Find where the given text appears and provide that cell's center as [x, y] coordinate. 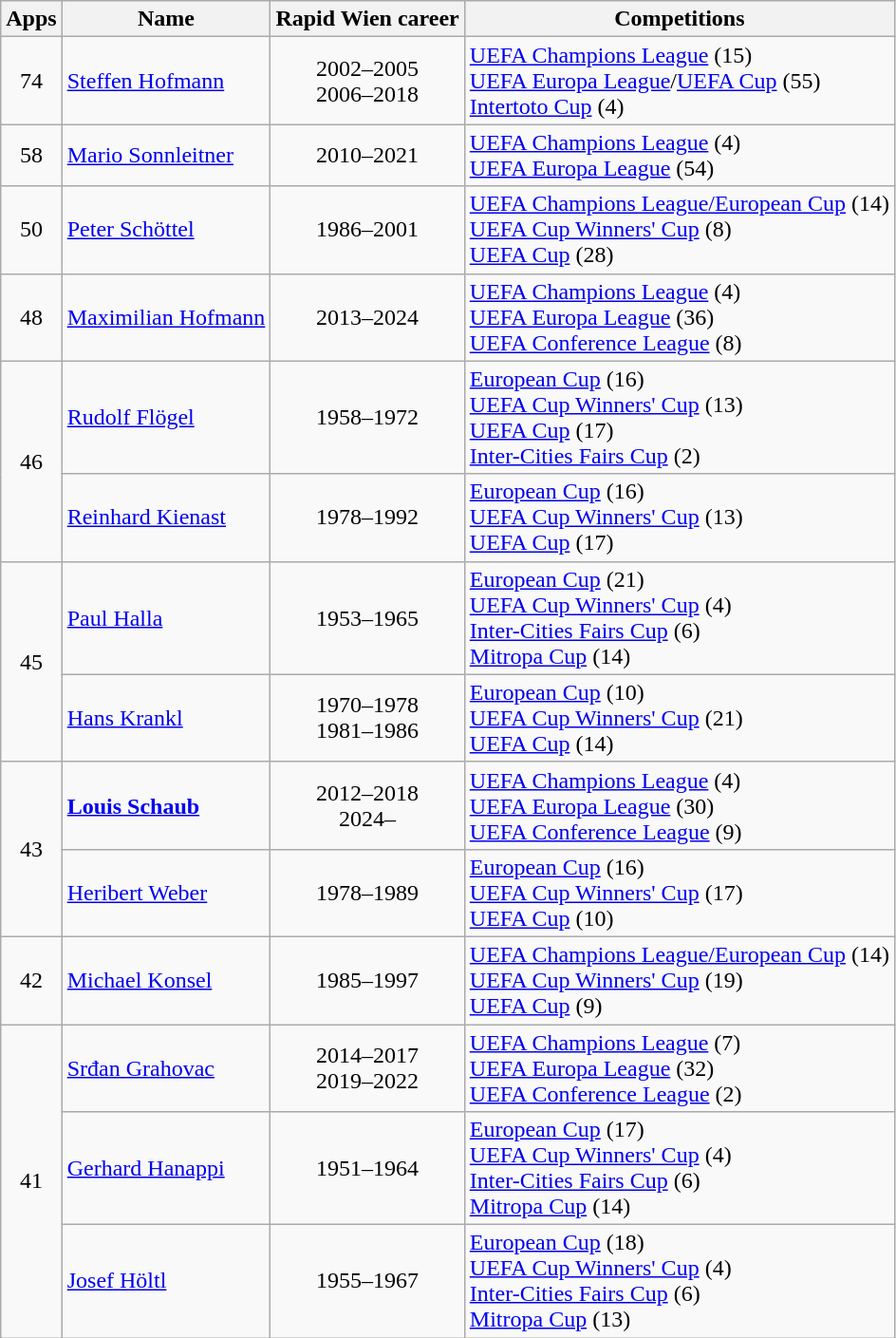
2002–20052006–2018 [367, 81]
45 [31, 661]
41 [31, 1180]
46 [31, 462]
1986–2001 [367, 230]
UEFA Champions League (15)UEFA Europa League/UEFA Cup (55)Intertoto Cup (4) [680, 81]
Maximilian Hofmann [166, 317]
Competitions [680, 19]
1953–1965 [367, 617]
UEFA Champions League (4)UEFA Europa League (54) [680, 156]
1958–1972 [367, 418]
1970–19781981–1986 [367, 718]
UEFA Champions League (7)UEFA Europa League (32)UEFA Conference League (2) [680, 1067]
Michael Konsel [166, 980]
UEFA Champions League (4)UEFA Europa League (30)UEFA Conference League (9) [680, 805]
1985–1997 [367, 980]
Mario Sonnleitner [166, 156]
Paul Halla [166, 617]
Hans Krankl [166, 718]
European Cup (17)UEFA Cup Winners' Cup (4)Inter-Cities Fairs Cup (6)Mitropa Cup (14) [680, 1168]
2014–20172019–2022 [367, 1067]
74 [31, 81]
1978–1992 [367, 518]
42 [31, 980]
43 [31, 849]
European Cup (16)UEFA Cup Winners' Cup (13)UEFA Cup (17) [680, 518]
1951–1964 [367, 1168]
Srđan Grahovac [166, 1067]
European Cup (16)UEFA Cup Winners' Cup (13)UEFA Cup (17)Inter-Cities Fairs Cup (2) [680, 418]
European Cup (16)UEFA Cup Winners' Cup (17)UEFA Cup (10) [680, 893]
Reinhard Kienast [166, 518]
Josef Höltl [166, 1282]
Rapid Wien career [367, 19]
European Cup (18)UEFA Cup Winners' Cup (4)Inter-Cities Fairs Cup (6)Mitropa Cup (13) [680, 1282]
50 [31, 230]
48 [31, 317]
UEFA Champions League (4)UEFA Europa League (36)UEFA Conference League (8) [680, 317]
European Cup (21)UEFA Cup Winners' Cup (4)Inter-Cities Fairs Cup (6)Mitropa Cup (14) [680, 617]
Rudolf Flögel [166, 418]
1978–1989 [367, 893]
2013–2024 [367, 317]
UEFA Champions League/European Cup (14)UEFA Cup Winners' Cup (8)UEFA Cup (28) [680, 230]
Heribert Weber [166, 893]
58 [31, 156]
1955–1967 [367, 1282]
Steffen Hofmann [166, 81]
UEFA Champions League/European Cup (14)UEFA Cup Winners' Cup (19)UEFA Cup (9) [680, 980]
Louis Schaub [166, 805]
2012–20182024– [367, 805]
2010–2021 [367, 156]
Apps [31, 19]
Name [166, 19]
Peter Schöttel [166, 230]
Gerhard Hanappi [166, 1168]
European Cup (10)UEFA Cup Winners' Cup (21)UEFA Cup (14) [680, 718]
